Extract the [X, Y] coordinate from the center of the cell holding the provided text.  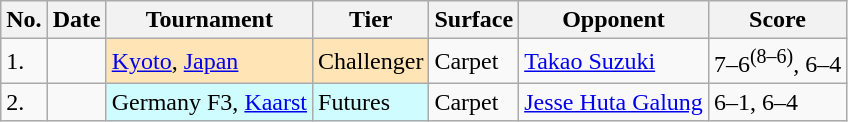
Date [76, 20]
Jesse Huta Galung [614, 102]
Germany F3, Kaarst [209, 102]
Kyoto, Japan [209, 62]
Tournament [209, 20]
Futures [371, 102]
2. [24, 102]
No. [24, 20]
Takao Suzuki [614, 62]
Tier [371, 20]
Surface [474, 20]
Opponent [614, 20]
Score [777, 20]
7–6(8–6), 6–4 [777, 62]
6–1, 6–4 [777, 102]
Challenger [371, 62]
1. [24, 62]
